Extract the (x, y) coordinate from the center of the cell holding the provided text.  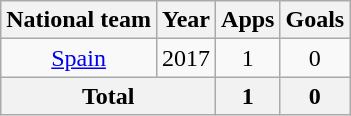
2017 (186, 58)
Goals (315, 20)
Total (108, 96)
Spain (79, 58)
National team (79, 20)
Year (186, 20)
Apps (248, 20)
